Detect which cell encompasses the target text, then output its [X, Y] center coordinate. 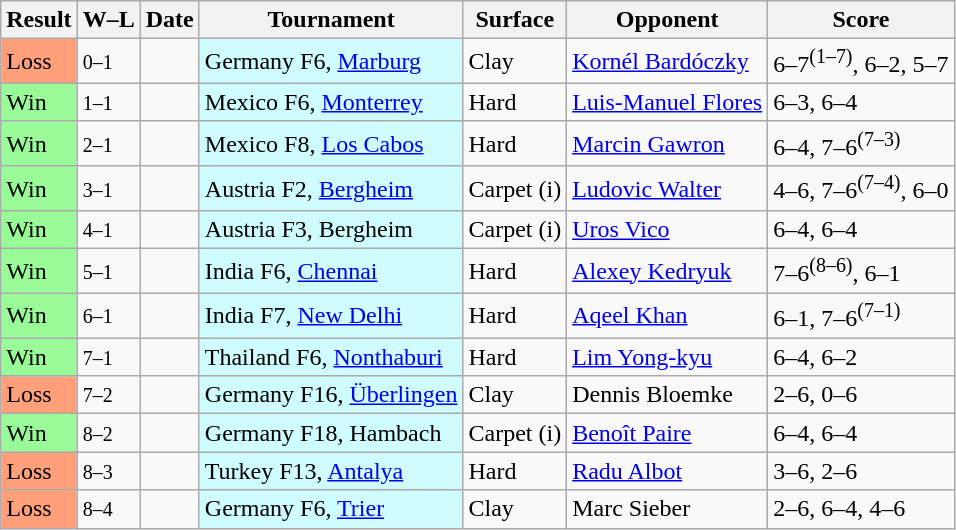
Austria F2, Bergheim [331, 188]
2–1 [108, 144]
Germany F6, Marburg [331, 62]
Lim Yong-kyu [668, 357]
Uros Vico [668, 230]
8–3 [108, 471]
Marcin Gawron [668, 144]
7–2 [108, 395]
6–4, 6–2 [861, 357]
3–6, 2–6 [861, 471]
Date [170, 20]
Mexico F8, Los Cabos [331, 144]
Aqeel Khan [668, 316]
Tournament [331, 20]
Germany F16, Überlingen [331, 395]
Radu Albot [668, 471]
2–6, 6–4, 4–6 [861, 509]
Benoît Paire [668, 433]
5–1 [108, 272]
Germany F6, Trier [331, 509]
4–1 [108, 230]
Austria F3, Bergheim [331, 230]
7–6(8–6), 6–1 [861, 272]
Ludovic Walter [668, 188]
Marc Sieber [668, 509]
2–6, 0–6 [861, 395]
Score [861, 20]
Dennis Bloemke [668, 395]
Surface [515, 20]
6–1 [108, 316]
6–7(1–7), 6–2, 5–7 [861, 62]
Turkey F13, Antalya [331, 471]
4–6, 7–6(7–4), 6–0 [861, 188]
7–1 [108, 357]
0–1 [108, 62]
8–2 [108, 433]
6–4, 7–6(7–3) [861, 144]
Opponent [668, 20]
Luis-Manuel Flores [668, 102]
Thailand F6, Nonthaburi [331, 357]
Germany F18, Hambach [331, 433]
Kornél Bardóczky [668, 62]
6–3, 6–4 [861, 102]
3–1 [108, 188]
Mexico F6, Monterrey [331, 102]
6–1, 7–6(7–1) [861, 316]
India F7, New Delhi [331, 316]
Alexey Kedryuk [668, 272]
8–4 [108, 509]
India F6, Chennai [331, 272]
1–1 [108, 102]
W–L [108, 20]
Result [39, 20]
